From the cell containing the given text, extract its center point as [X, Y] coordinate. 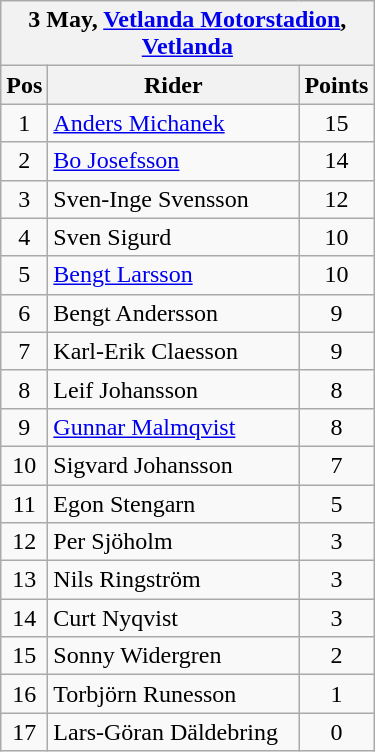
Pos [24, 85]
Leif Johansson [174, 389]
Karl-Erik Claesson [174, 351]
16 [24, 694]
13 [24, 580]
Sigvard Johansson [174, 465]
0 [336, 732]
3 May, Vetlanda Motorstadion, Vetlanda [188, 34]
Bengt Andersson [174, 313]
17 [24, 732]
Anders Michanek [174, 123]
Gunnar Malmqvist [174, 427]
4 [24, 237]
6 [24, 313]
Sven-Inge Svensson [174, 199]
Sonny Widergren [174, 656]
Nils Ringström [174, 580]
Lars-Göran Däldebring [174, 732]
Sven Sigurd [174, 237]
Torbjörn Runesson [174, 694]
Rider [174, 85]
Points [336, 85]
Curt Nyqvist [174, 618]
Bengt Larsson [174, 275]
Per Sjöholm [174, 542]
Egon Stengarn [174, 503]
11 [24, 503]
Bo Josefsson [174, 161]
